For the text-containing cell, return its midpoint in (x, y) coordinate format. 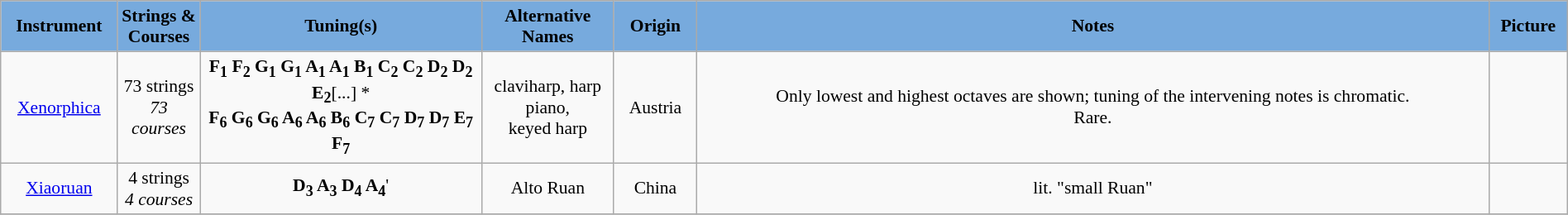
Austria (655, 107)
Alto Ruan (547, 189)
claviharp, harp piano,keyed harp (547, 107)
Only lowest and highest octaves are shown; tuning of the intervening notes is chromatic.Rare. (1092, 107)
lit. "small Ruan" (1092, 189)
F1 F2 G1 G1 A1 A1 B1 C2 C2 D2 D2 E2[...] *F6 G6 G6 A6 A6 B6 C7 C7 D7 D7 E7 F7 (341, 107)
Instrument (60, 26)
China (655, 189)
Tuning(s) (341, 26)
Origin (655, 26)
4 strings4 courses (159, 189)
Alternative Names (547, 26)
Xiaoruan (60, 189)
D3 A3 D4 A4' (341, 189)
73 strings73 courses (159, 107)
Notes (1092, 26)
Picture (1528, 26)
Strings & Courses (159, 26)
Xenorphica (60, 107)
